Scan for the cell matching the given text and deliver its (X, Y) coordinate at center. 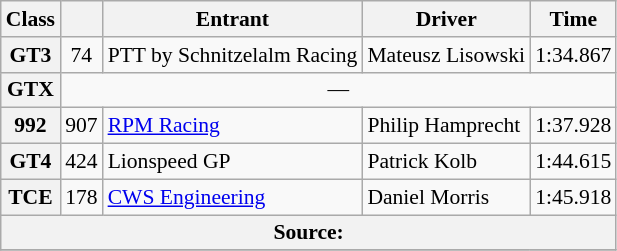
1:37.928 (573, 126)
Philip Hamprecht (446, 126)
907 (82, 126)
178 (82, 197)
CWS Engineering (233, 197)
GT4 (30, 162)
Driver (446, 19)
1:44.615 (573, 162)
Class (30, 19)
Mateusz Lisowski (446, 55)
TCE (30, 197)
RPM Racing (233, 126)
992 (30, 126)
424 (82, 162)
PTT by Schnitzelalm Racing (233, 55)
Time (573, 19)
GTX (30, 90)
Entrant (233, 19)
1:34.867 (573, 55)
— (338, 90)
74 (82, 55)
Patrick Kolb (446, 162)
Source: (309, 233)
Lionspeed GP (233, 162)
Daniel Morris (446, 197)
1:45.918 (573, 197)
GT3 (30, 55)
